Scan for the cell matching the given text and deliver its (X, Y) coordinate at center. 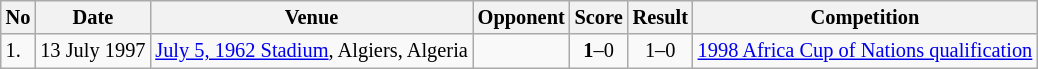
No (18, 17)
Opponent (522, 17)
1998 Africa Cup of Nations qualification (865, 51)
Score (599, 17)
13 July 1997 (92, 51)
July 5, 1962 Stadium, Algiers, Algeria (311, 51)
Result (660, 17)
Date (92, 17)
Competition (865, 17)
1. (18, 51)
Venue (311, 17)
